Provide the [x, y] coordinate of the cell's center where the given text is located.  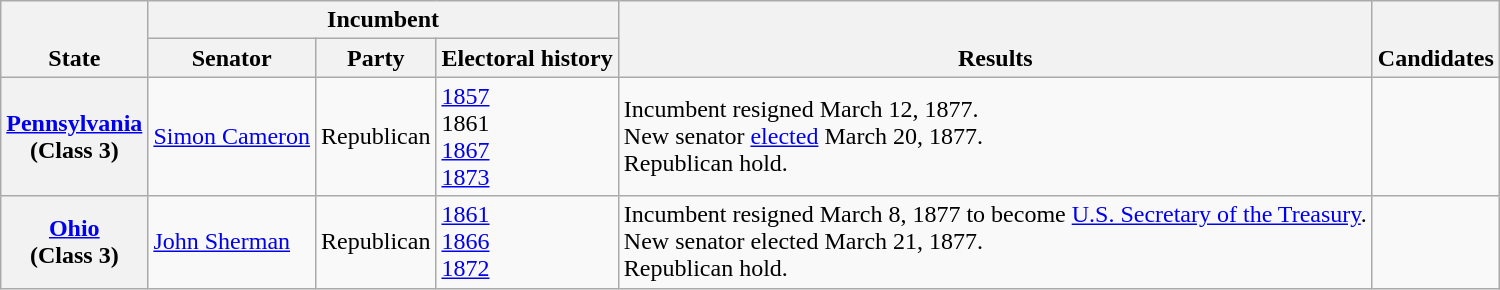
Senator [232, 58]
Ohio(Class 3) [74, 242]
Simon Cameron [232, 136]
Incumbent resigned March 12, 1877.New senator elected March 20, 1877.Republican hold. [995, 136]
Pennsylvania(Class 3) [74, 136]
Incumbent resigned March 8, 1877 to become U.S. Secretary of the Treasury.New senator elected March 21, 1877.Republican hold. [995, 242]
State [74, 39]
1861 18661872 [527, 242]
Results [995, 39]
Electoral history [527, 58]
Incumbent [383, 20]
18571861 18671873 [527, 136]
Party [376, 58]
John Sherman [232, 242]
Candidates [1436, 39]
